Locate the cell with the specified text and output its [x, y] center coordinate. 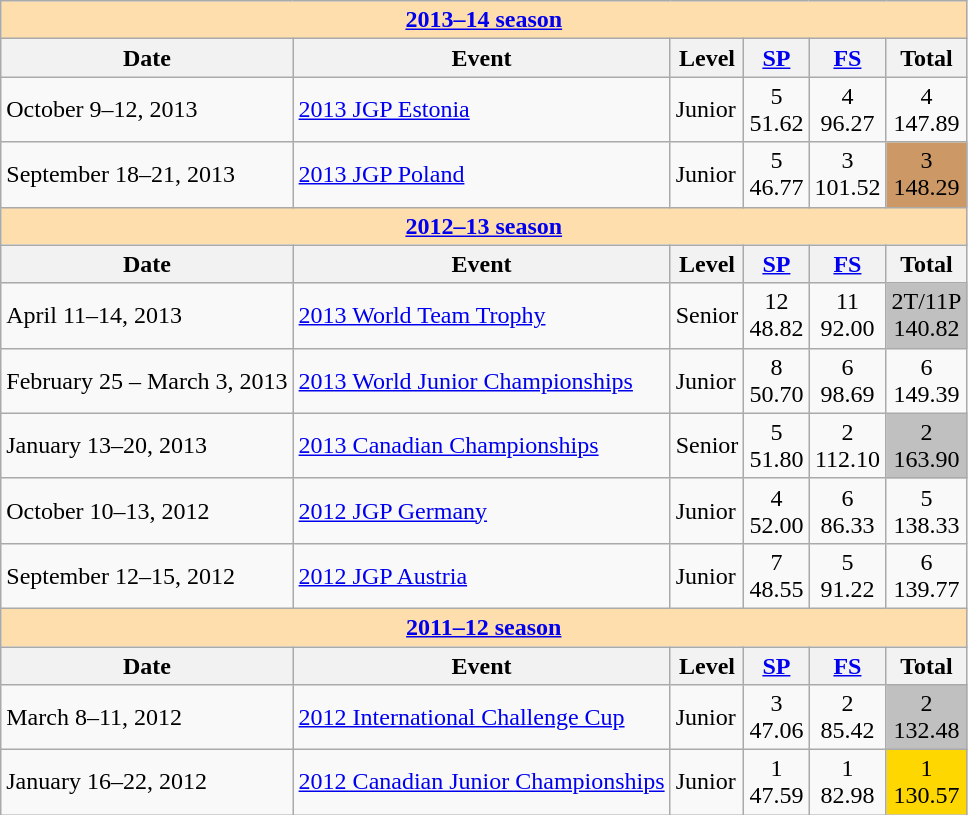
2012 JGP Austria [482, 576]
5 46.77 [776, 174]
February 25 – March 3, 2013 [147, 380]
2 132.48 [926, 718]
September 18–21, 2013 [147, 174]
January 13–20, 2013 [147, 446]
5 51.62 [776, 110]
October 10–13, 2012 [147, 510]
2012 Canadian Junior Championships [482, 782]
5 138.33 [926, 510]
8 50.70 [776, 380]
2012 International Challenge Cup [482, 718]
2013 JGP Estonia [482, 110]
6 98.69 [848, 380]
2012 JGP Germany [482, 510]
2013 JGP Poland [482, 174]
2012–13 season [484, 226]
1 47.59 [776, 782]
3 101.52 [848, 174]
2013 World Junior Championships [482, 380]
5 51.80 [776, 446]
2013 Canadian Championships [482, 446]
3 148.29 [926, 174]
11 92.00 [848, 316]
March 8–11, 2012 [147, 718]
2013–14 season [484, 20]
January 16–22, 2012 [147, 782]
2013 World Team Trophy [482, 316]
6 139.77 [926, 576]
4 96.27 [848, 110]
5 91.22 [848, 576]
1 82.98 [848, 782]
2011–12 season [484, 627]
12 48.82 [776, 316]
2 112.10 [848, 446]
September 12–15, 2012 [147, 576]
October 9–12, 2013 [147, 110]
4 52.00 [776, 510]
6 149.39 [926, 380]
7 48.55 [776, 576]
6 86.33 [848, 510]
April 11–14, 2013 [147, 316]
2T/11P 140.82 [926, 316]
3 47.06 [776, 718]
4 147.89 [926, 110]
1 130.57 [926, 782]
2 163.90 [926, 446]
2 85.42 [848, 718]
